Determine the [X, Y] coordinate at the center of the cell enclosing the given text.  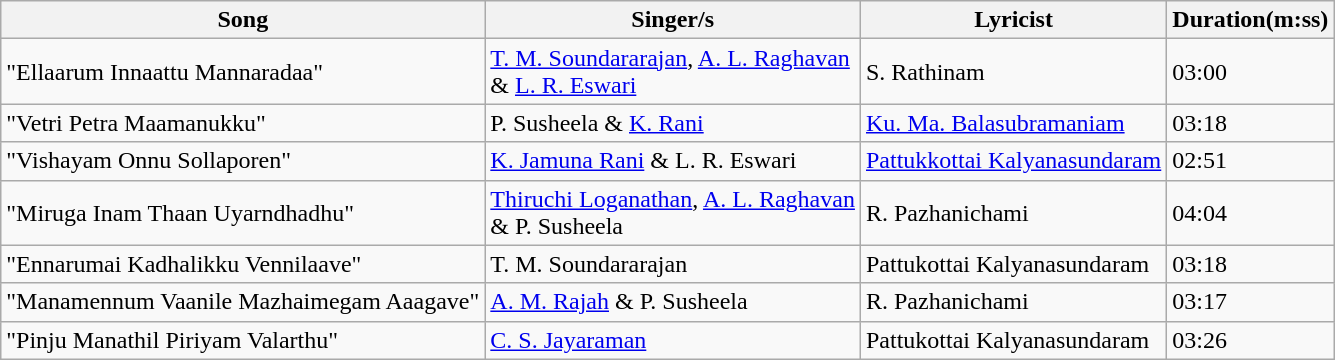
"Manamennum Vaanile Mazhaimegam Aaagave" [243, 302]
S. Rathinam [1013, 72]
T. M. Soundararajan [673, 264]
T. M. Soundararajan, A. L. Raghavan& L. R. Eswari [673, 72]
Ku. Ma. Balasubramaniam [1013, 123]
03:26 [1250, 340]
Pattukkottai Kalyanasundaram [1013, 161]
"Ellaarum Innaattu Mannaradaa" [243, 72]
C. S. Jayaraman [673, 340]
K. Jamuna Rani & L. R. Eswari [673, 161]
"Ennarumai Kadhalikku Vennilaave" [243, 264]
Singer/s [673, 20]
A. M. Rajah & P. Susheela [673, 302]
"Vetri Petra Maamanukku" [243, 123]
P. Susheela & K. Rani [673, 123]
Song [243, 20]
03:00 [1250, 72]
02:51 [1250, 161]
"Miruga Inam Thaan Uyarndhadhu" [243, 212]
"Vishayam Onnu Sollaporen" [243, 161]
03:17 [1250, 302]
Lyricist [1013, 20]
Thiruchi Loganathan, A. L. Raghavan& P. Susheela [673, 212]
"Pinju Manathil Piriyam Valarthu" [243, 340]
Duration(m:ss) [1250, 20]
04:04 [1250, 212]
